Detect which cell encompasses the target text, then output its [x, y] center coordinate. 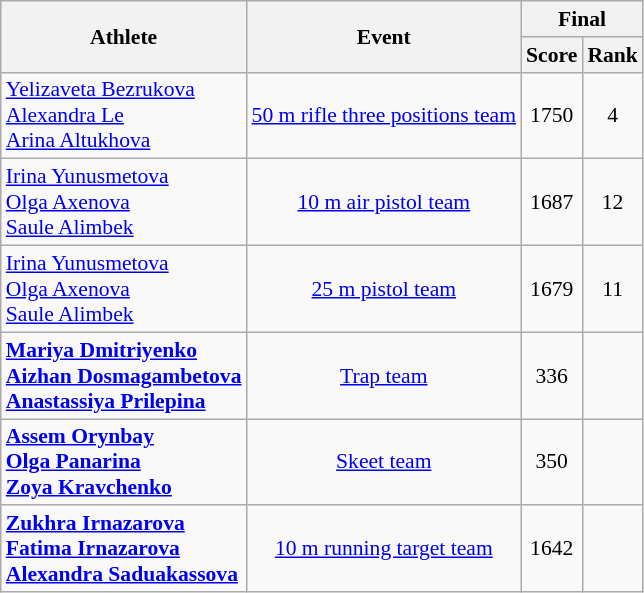
1642 [552, 550]
Zukhra IrnazarovaFatima IrnazarovaAlexandra Saduakassova [124, 550]
Score [552, 55]
10 m running target team [384, 550]
Event [384, 36]
12 [612, 202]
11 [612, 290]
Athlete [124, 36]
Skeet team [384, 462]
Rank [612, 55]
25 m pistol team [384, 290]
50 m rifle three positions team [384, 116]
Mariya DmitriyenkoAizhan DosmagambetovaAnastassiya Prilepina [124, 376]
350 [552, 462]
1687 [552, 202]
336 [552, 376]
4 [612, 116]
1679 [552, 290]
Yelizaveta BezrukovaAlexandra LeArina Altukhova [124, 116]
Trap team [384, 376]
1750 [552, 116]
10 m air pistol team [384, 202]
Final [582, 19]
Assem OrynbayOlga PanarinaZoya Kravchenko [124, 462]
